Provide the [x, y] coordinate of the cell's center where the given text is located.  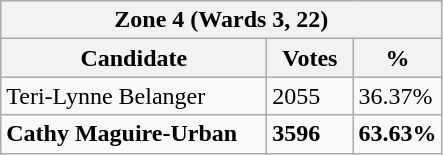
Zone 4 (Wards 3, 22) [222, 20]
% [398, 58]
Teri-Lynne Belanger [134, 96]
Cathy Maguire-Urban [134, 134]
3596 [310, 134]
36.37% [398, 96]
63.63% [398, 134]
Candidate [134, 58]
2055 [310, 96]
Votes [310, 58]
